Scan for the cell matching the given text and deliver its [x, y] coordinate at center. 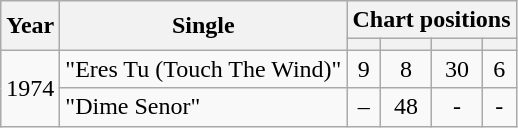
9 [364, 69]
Single [204, 26]
48 [406, 107]
6 [499, 69]
– [364, 107]
Year [30, 26]
Chart positions [432, 20]
"Dime Senor" [204, 107]
8 [406, 69]
"Eres Tu (Touch The Wind)" [204, 69]
30 [456, 69]
1974 [30, 88]
